Search for the cell housing the specified text and yield its [X, Y] center coordinate. 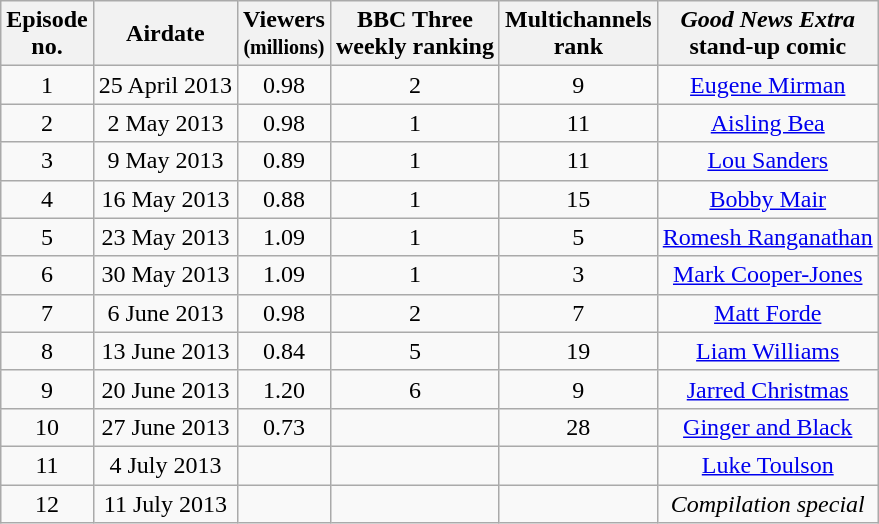
12 [47, 503]
19 [578, 351]
25 April 2013 [165, 85]
Luke Toulson [768, 465]
28 [578, 427]
11 July 2013 [165, 503]
Ginger and Black [768, 427]
8 [47, 351]
23 May 2013 [165, 237]
13 June 2013 [165, 351]
Good News Extrastand-up comic [768, 34]
Compilation special [768, 503]
15 [578, 199]
30 May 2013 [165, 275]
Lou Sanders [768, 161]
10 [47, 427]
Episodeno. [47, 34]
0.88 [284, 199]
Jarred Christmas [768, 389]
Romesh Ranganathan [768, 237]
6 June 2013 [165, 313]
Airdate [165, 34]
16 May 2013 [165, 199]
2 May 2013 [165, 123]
BBC Threeweekly ranking [414, 34]
1.20 [284, 389]
Eugene Mirman [768, 85]
0.89 [284, 161]
4 [47, 199]
9 May 2013 [165, 161]
Matt Forde [768, 313]
4 July 2013 [165, 465]
0.73 [284, 427]
Mark Cooper-Jones [768, 275]
0.84 [284, 351]
20 June 2013 [165, 389]
Bobby Mair [768, 199]
Viewers(millions) [284, 34]
Aisling Bea [768, 123]
Liam Williams [768, 351]
Multichannelsrank [578, 34]
27 June 2013 [165, 427]
